Return the [X, Y] coordinate for the center point of the cell that contains the specified text.  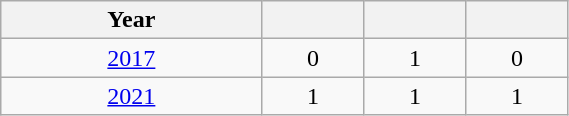
2017 [132, 58]
2021 [132, 96]
Year [132, 20]
